Find where the given text appears and provide that cell's center as (X, Y) coordinate. 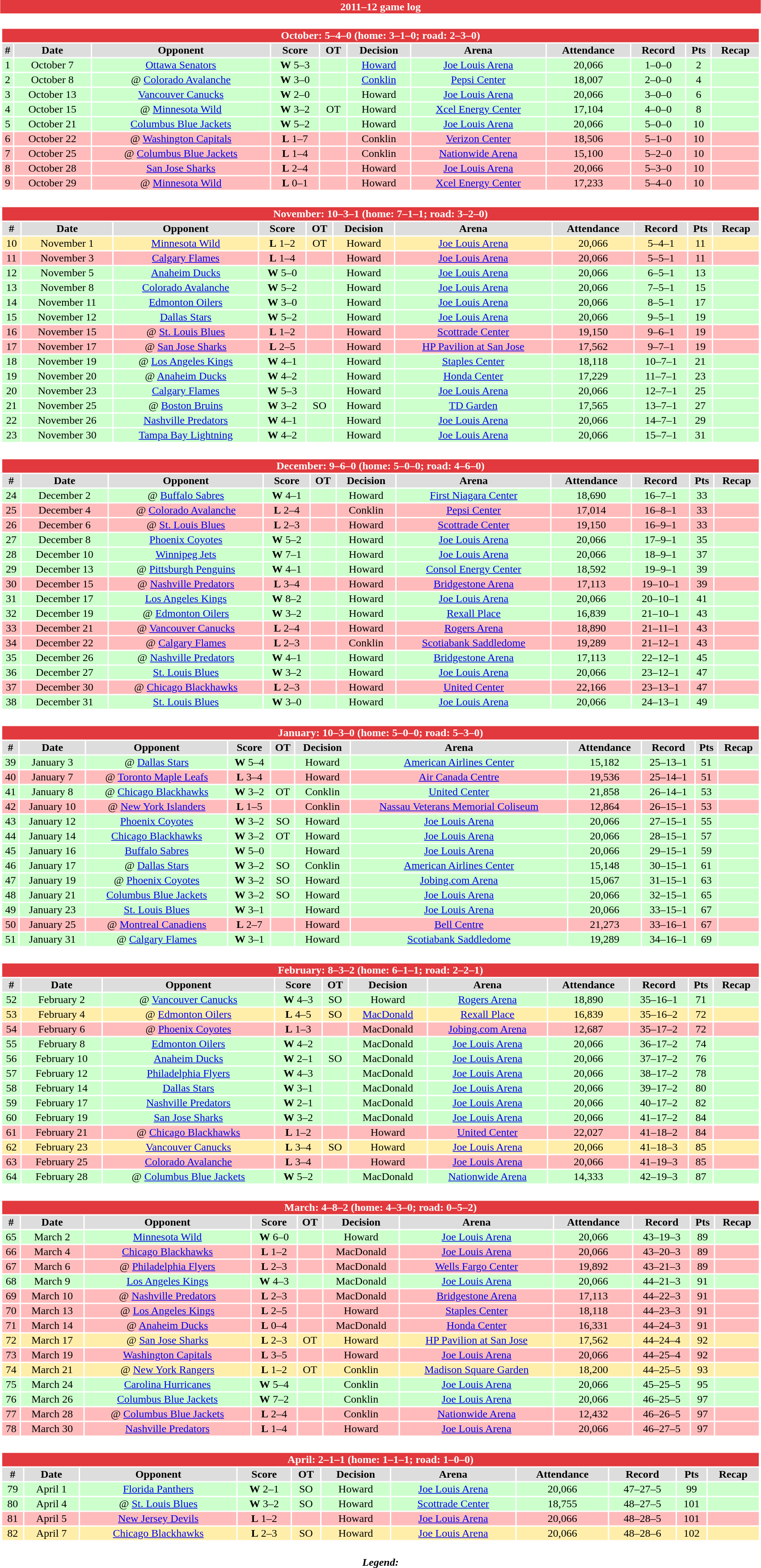
@ New York Rangers (167, 1370)
@ Washington Capitals (181, 139)
44–25–4 (662, 1355)
November 20 (67, 376)
New Jersey Devils (158, 1518)
L 0–1 (295, 183)
December 30 (64, 687)
November 11 (67, 303)
February 23 (62, 1147)
16 (12, 332)
40 (10, 777)
October 13 (53, 94)
March 9 (52, 1281)
14,333 (588, 1177)
46–27–5 (662, 1429)
January 16 (53, 851)
March 14 (52, 1325)
February: 8–3–2 (home: 6–1–1; road: 2–2–1) (380, 970)
December 26 (64, 658)
20 (12, 391)
February 12 (62, 1073)
12,432 (593, 1414)
Verizon Center (478, 139)
30–15–1 (668, 866)
@ Boston Bruins (186, 405)
77 (11, 1414)
March 30 (52, 1429)
39–17–2 (659, 1088)
48–27–5 (643, 1504)
2–0–0 (658, 80)
November 12 (67, 317)
December 19 (64, 614)
18,506 (588, 139)
33–16–1 (668, 925)
17,014 (591, 510)
January 21 (53, 895)
95 (703, 1384)
20–10–1 (661, 599)
November 5 (67, 273)
February 19 (62, 1118)
February 2 (62, 1000)
36–17–2 (659, 1044)
March 26 (52, 1399)
January 10 (53, 807)
44 (10, 836)
17,104 (588, 110)
March 24 (52, 1384)
28 (11, 555)
24 (11, 496)
15,100 (588, 153)
21–11–1 (661, 628)
@ Philadelphia Flyers (167, 1266)
5–3–0 (658, 169)
11–7–1 (661, 376)
December 2 (64, 496)
February 14 (62, 1088)
TD Garden (473, 405)
5–0–0 (658, 124)
32 (11, 614)
23–12–1 (661, 673)
Air Canada Centre (459, 777)
January 12 (53, 821)
14–7–1 (661, 421)
17,233 (588, 183)
45–25–5 (662, 1384)
33–15–1 (668, 910)
December 8 (64, 540)
18,200 (593, 1370)
November 15 (67, 332)
5–4–1 (661, 244)
February 21 (62, 1132)
Bell Centre (459, 925)
42 (10, 807)
October 28 (53, 169)
50 (10, 925)
22,166 (591, 687)
October 15 (53, 110)
12 (12, 273)
18,690 (591, 496)
Buffalo Sabres (157, 851)
18–9–1 (661, 555)
30 (11, 584)
4–0–0 (658, 110)
Philadelphia Flyers (189, 1073)
October 29 (53, 183)
43–19–3 (662, 1237)
21–12–1 (661, 643)
April 5 (51, 1518)
March 10 (52, 1296)
52 (11, 1000)
41–19–3 (659, 1162)
22 (12, 421)
December 17 (64, 599)
October 8 (53, 80)
March 2 (52, 1237)
46–25–5 (662, 1399)
37–17–2 (659, 1059)
Wells Fargo Center (477, 1266)
February 6 (62, 1029)
19–10–1 (661, 584)
15,067 (605, 880)
January 17 (53, 866)
March 4 (52, 1252)
1 (7, 65)
January 19 (53, 880)
8–5–1 (661, 303)
Consol Energy Center (474, 569)
41–18–3 (659, 1147)
5–1–0 (658, 139)
L 2–7 (249, 925)
L 3–5 (274, 1355)
15,182 (605, 762)
December 15 (64, 584)
L 1–5 (249, 807)
21–10–1 (661, 614)
November 1 (67, 244)
November 25 (67, 405)
87 (701, 1177)
Florida Panthers (158, 1489)
22–12–1 (661, 658)
47–27–5 (643, 1489)
April 4 (51, 1504)
18 (12, 362)
10–7–1 (661, 362)
W 2–0 (295, 94)
40–17–2 (659, 1103)
7 (7, 153)
28–15–1 (668, 836)
Washington Capitals (167, 1355)
2011–12 game log (380, 7)
25–14–1 (668, 777)
Madison Square Garden (477, 1370)
102 (692, 1534)
April: 2–1–1 (home: 1–1–1; road: 1–0–0) (380, 1459)
41–18–2 (659, 1132)
October 21 (53, 124)
26–15–1 (668, 807)
January 14 (53, 836)
9–5–1 (661, 317)
February 17 (62, 1103)
@ Pittsburgh Penguins (186, 569)
November 8 (67, 287)
October 7 (53, 65)
17–9–1 (661, 540)
64 (11, 1177)
22,027 (588, 1132)
First Niagara Center (474, 496)
5 (7, 124)
9–6–1 (661, 332)
February 8 (62, 1044)
November 19 (67, 362)
W 6–0 (274, 1237)
21,273 (605, 925)
26–14–1 (668, 792)
18,755 (562, 1504)
14 (12, 303)
27–15–1 (668, 821)
January 3 (53, 762)
December 31 (64, 702)
5–4–0 (658, 183)
January 23 (53, 910)
November: 10–3–1 (home: 7–1–1; road: 3–2–0) (380, 214)
@ Toronto Maple Leafs (157, 777)
25–13–1 (668, 762)
1–0–0 (658, 65)
35–17–2 (659, 1029)
36 (11, 673)
3–0–0 (658, 94)
48–28–6 (643, 1534)
62 (11, 1147)
9 (7, 183)
44–21–3 (662, 1281)
January: 10–3–0 (home: 5–0–0; road: 5–3–0) (380, 733)
58 (11, 1088)
November 30 (67, 435)
December 27 (64, 673)
March 21 (52, 1370)
December 13 (64, 569)
7–5–1 (661, 287)
March 13 (52, 1311)
35–16–1 (659, 1000)
L 0–4 (274, 1325)
44–24–4 (662, 1340)
18,592 (591, 569)
44–23–3 (662, 1311)
15,148 (605, 866)
W 7–2 (274, 1399)
L 1–3 (299, 1029)
48 (10, 895)
73 (11, 1355)
17,565 (593, 405)
December 6 (64, 525)
42–19–3 (659, 1177)
February 28 (62, 1177)
January 8 (53, 792)
March 19 (52, 1355)
46 (10, 866)
34–16–1 (668, 939)
April 1 (51, 1489)
19–9–1 (661, 569)
January 25 (53, 925)
L 4–5 (299, 1014)
34 (11, 643)
W 7–1 (287, 555)
56 (11, 1059)
March 17 (52, 1340)
March 28 (52, 1414)
December 21 (64, 628)
43–21–3 (662, 1266)
February 4 (62, 1014)
16–9–1 (661, 525)
41–17–2 (659, 1118)
46–26–5 (662, 1414)
W 8–2 (287, 599)
3 (7, 94)
November 26 (67, 421)
January 7 (53, 777)
43–20–3 (662, 1252)
48–28–5 (643, 1518)
Winnipeg Jets (186, 555)
60 (11, 1118)
24–13–1 (661, 702)
January 31 (53, 939)
12,687 (588, 1029)
31–15–1 (668, 880)
9–7–1 (661, 346)
October 22 (53, 139)
70 (11, 1311)
November 17 (67, 346)
16,331 (593, 1325)
19,892 (593, 1266)
99 (692, 1489)
February 10 (62, 1059)
L 1–7 (295, 139)
38 (11, 702)
13–7–1 (661, 405)
66 (11, 1252)
November 23 (67, 391)
Carolina Hurricanes (167, 1384)
6–5–1 (661, 273)
68 (11, 1281)
16–7–1 (661, 496)
17,229 (593, 376)
18,007 (588, 80)
December 22 (64, 643)
December 10 (64, 555)
November 3 (67, 258)
81 (13, 1518)
44–25–5 (662, 1370)
October 25 (53, 153)
15–7–1 (661, 435)
79 (13, 1489)
December: 9–6–0 (home: 5–0–0; road: 4–6–0) (380, 466)
19,536 (605, 777)
March 6 (52, 1266)
Nassau Veterans Memorial Coliseum (459, 807)
@ Montreal Canadiens (157, 925)
32–15–1 (668, 895)
March: 4–8–2 (home: 4–3–0; road: 0–5–2) (380, 1207)
93 (703, 1370)
5–5–1 (661, 258)
16–8–1 (661, 510)
44–22–3 (662, 1296)
29–15–1 (668, 851)
12–7–1 (661, 391)
Tampa Bay Lightning (186, 435)
35–16–2 (659, 1014)
April 7 (51, 1534)
26 (11, 525)
12,864 (605, 807)
23–13–1 (661, 687)
February 25 (62, 1162)
21,858 (605, 792)
38–17–2 (659, 1073)
Ottawa Senators (181, 65)
@ Buffalo Sabres (186, 496)
54 (11, 1029)
December 4 (64, 510)
44–24–3 (662, 1325)
October: 5–4–0 (home: 3–1–0; road: 2–3–0) (380, 35)
75 (11, 1384)
@ New York Islanders (157, 807)
5–2–0 (658, 153)
